From the cell containing the given text, extract its center point as [x, y] coordinate. 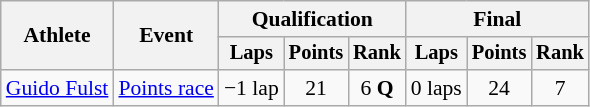
Guido Fulst [58, 88]
Event [166, 36]
7 [560, 88]
21 [316, 88]
−1 lap [252, 88]
0 laps [436, 88]
Qualification [312, 19]
Final [498, 19]
Points race [166, 88]
24 [499, 88]
6 Q [377, 88]
Athlete [58, 36]
